Scan for the cell matching the given text and deliver its [X, Y] coordinate at center. 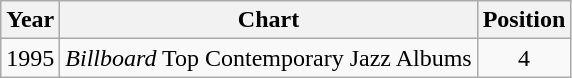
Position [524, 20]
4 [524, 58]
Billboard Top Contemporary Jazz Albums [268, 58]
1995 [30, 58]
Chart [268, 20]
Year [30, 20]
